Scan for the cell matching the given text and deliver its (X, Y) coordinate at center. 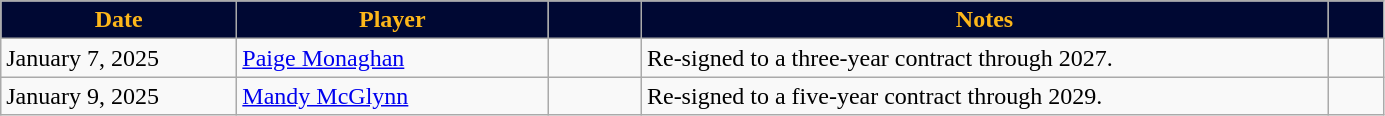
Player (392, 20)
Re-signed to a three-year contract through 2027. (984, 58)
January 7, 2025 (119, 58)
Re-signed to a five-year contract through 2029. (984, 96)
Mandy McGlynn (392, 96)
Paige Monaghan (392, 58)
January 9, 2025 (119, 96)
Notes (984, 20)
Date (119, 20)
